Search for the cell housing the specified text and yield its [x, y] center coordinate. 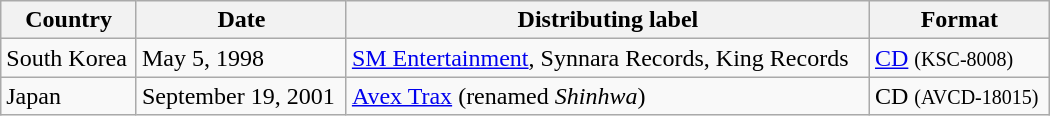
May 5, 1998 [241, 58]
September 19, 2001 [241, 96]
South Korea [69, 58]
Japan [69, 96]
Country [69, 20]
Distributing label [608, 20]
Date [241, 20]
Avex Trax (renamed Shinhwa) [608, 96]
Format [959, 20]
CD (AVCD-18015) [959, 96]
SM Entertainment, Synnara Records, King Records [608, 58]
CD (KSC-8008) [959, 58]
